Extract the [x, y] coordinate from the center of the cell holding the provided text.  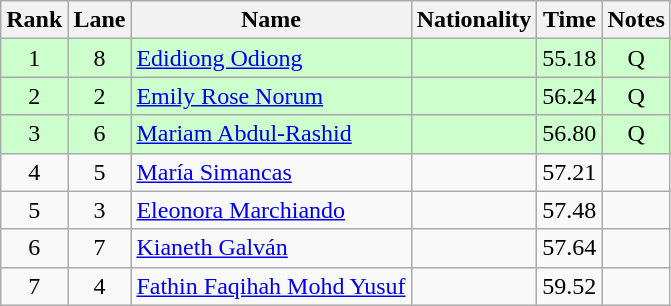
Notes [636, 20]
Fathin Faqihah Mohd Yusuf [271, 286]
8 [100, 58]
55.18 [570, 58]
Name [271, 20]
Lane [100, 20]
59.52 [570, 286]
57.64 [570, 248]
Edidiong Odiong [271, 58]
56.80 [570, 134]
Eleonora Marchiando [271, 210]
1 [34, 58]
Emily Rose Norum [271, 96]
57.21 [570, 172]
56.24 [570, 96]
Rank [34, 20]
Nationality [474, 20]
Kianeth Galván [271, 248]
Time [570, 20]
Mariam Abdul-Rashid [271, 134]
María Simancas [271, 172]
57.48 [570, 210]
